Determine the [X, Y] coordinate at the center of the cell enclosing the given text.  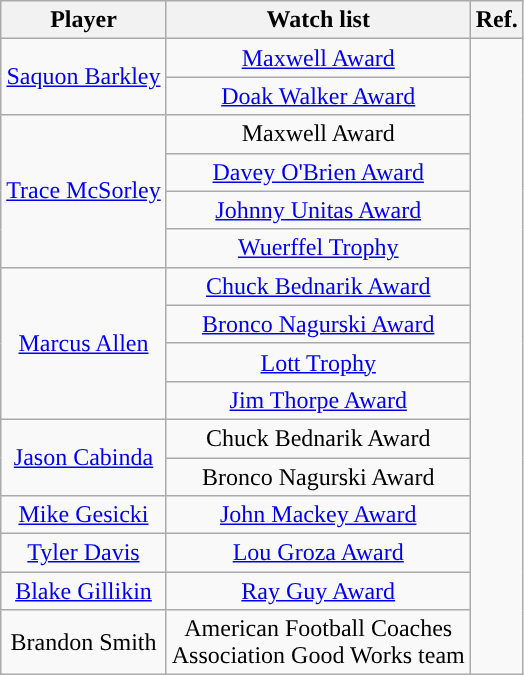
Lott Trophy [318, 362]
Tyler Davis [84, 553]
Lou Groza Award [318, 553]
Blake Gillikin [84, 591]
Doak Walker Award [318, 96]
American Football Coaches Association Good Works team [318, 642]
Saquon Barkley [84, 77]
Davey O'Brien Award [318, 172]
John Mackey Award [318, 515]
Player [84, 20]
Jim Thorpe Award [318, 400]
Marcus Allen [84, 343]
Jason Cabinda [84, 457]
Johnny Unitas Award [318, 210]
Trace McSorley [84, 191]
Ref. [496, 20]
Watch list [318, 20]
Mike Gesicki [84, 515]
Ray Guy Award [318, 591]
Wuerffel Trophy [318, 248]
Brandon Smith [84, 642]
